Capture the cell that displays the provided text and extract its [x, y] central coordinate. 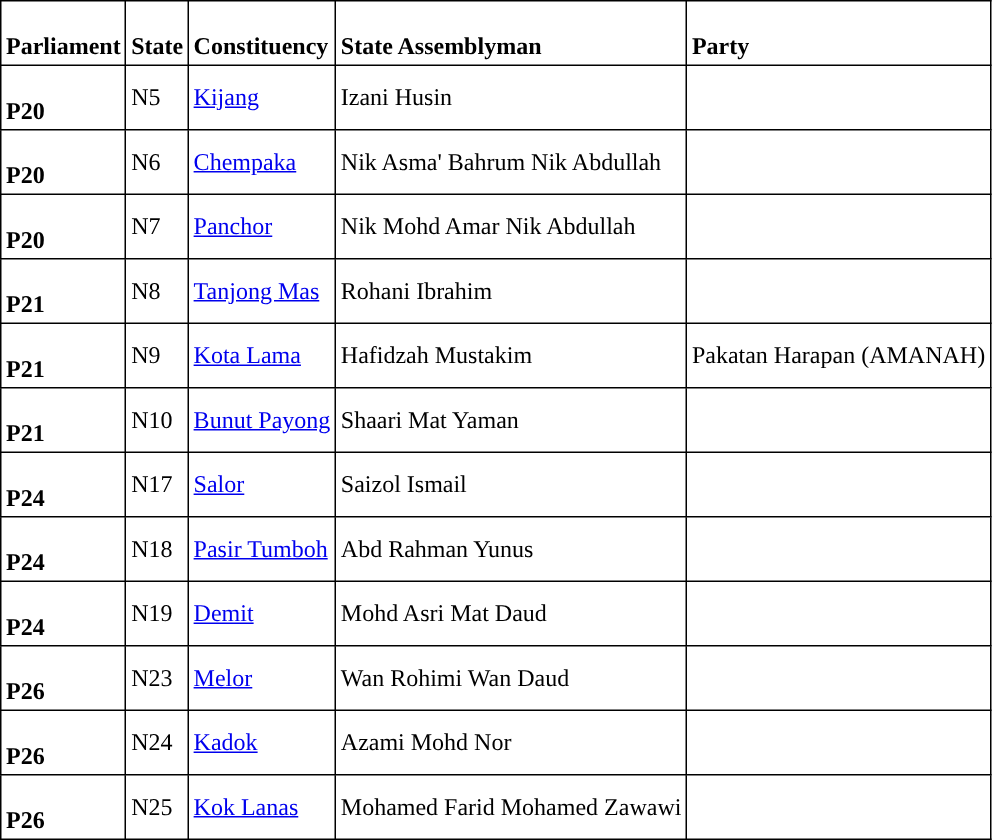
Constituency [262, 33]
Abd Rahman Yunus [512, 549]
N9 [157, 355]
Shaari Mat Yaman [512, 420]
Melor [262, 678]
N17 [157, 484]
N18 [157, 549]
Azami Mohd Nor [512, 742]
N8 [157, 291]
Tanjong Mas [262, 291]
N6 [157, 162]
Hafidzah Mustakim [512, 355]
N24 [157, 742]
N5 [157, 97]
Pasir Tumboh [262, 549]
N19 [157, 613]
Parliament [64, 33]
Kijang [262, 97]
Party [839, 33]
Panchor [262, 226]
Kadok [262, 742]
Mohd Asri Mat Daud [512, 613]
Salor [262, 484]
Chempaka [262, 162]
Pakatan Harapan (AMANAH) [839, 355]
N23 [157, 678]
N10 [157, 420]
Nik Mohd Amar Nik Abdullah [512, 226]
Izani Husin [512, 97]
State Assemblyman [512, 33]
Demit [262, 613]
N7 [157, 226]
Kota Lama [262, 355]
Wan Rohimi Wan Daud [512, 678]
Mohamed Farid Mohamed Zawawi [512, 807]
Nik Asma' Bahrum Nik Abdullah [512, 162]
State [157, 33]
Saizol Ismail [512, 484]
Kok Lanas [262, 807]
N25 [157, 807]
Bunut Payong [262, 420]
Rohani Ibrahim [512, 291]
